Find where the given text appears and provide that cell's center as [x, y] coordinate. 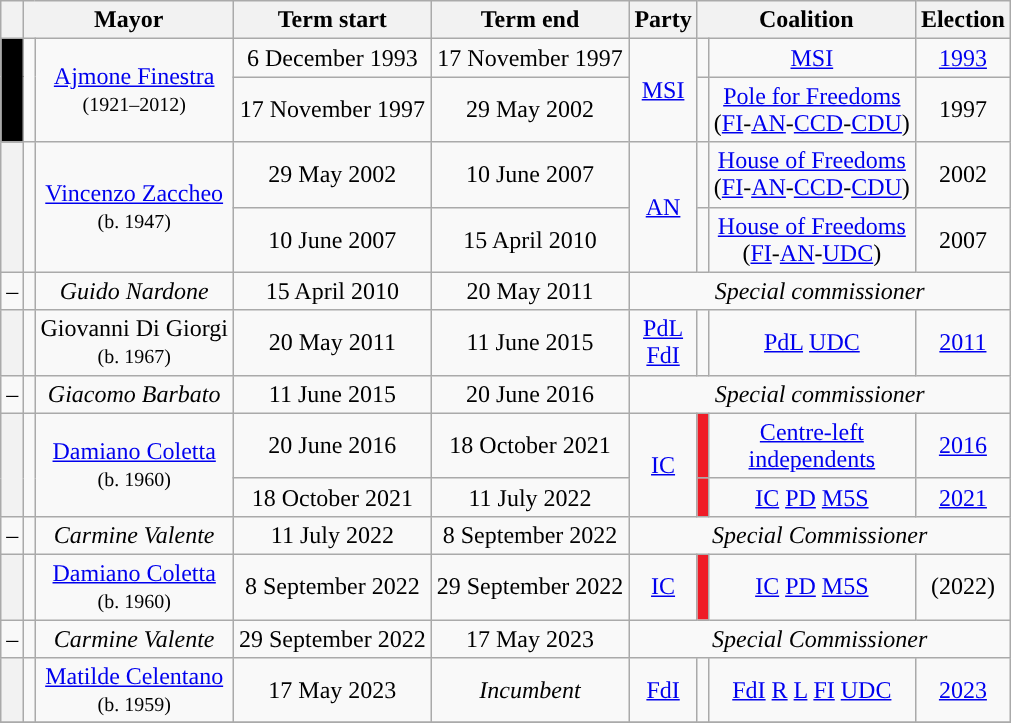
2016 [962, 446]
Election [962, 20]
Ajmone Finestra (1921–2012) [134, 90]
House of Freedoms(FI-AN-CCD-CDU) [812, 174]
1993 [962, 58]
2011 [962, 342]
Vincenzo Zaccheo (b. 1947) [134, 207]
Centre-leftindependents [812, 446]
Term start [332, 20]
2002 [962, 174]
Giovanni Di Giorgi (b. 1967) [134, 342]
2021 [962, 497]
FdI [663, 690]
Matilde Celentano (b. 1959) [134, 690]
Mayor [129, 20]
(2022) [962, 586]
AN [663, 207]
PdLFdI [663, 342]
House of Freedoms(FI-AN-UDC) [812, 240]
Giacomo Barbato [134, 394]
Coalition [806, 20]
2023 [962, 690]
FdI R L FI UDC [812, 690]
2007 [962, 240]
6 December 1993 [332, 58]
Incumbent [530, 690]
1997 [962, 110]
Guido Nardone [134, 291]
Party [663, 20]
Term end [530, 20]
Pole for Freedoms(FI-AN-CCD-CDU) [812, 110]
PdL UDC [812, 342]
